Determine the [x, y] coordinate at the center of the cell enclosing the given text.  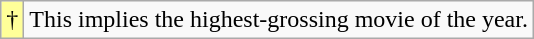
† [12, 20]
This implies the highest-grossing movie of the year. [279, 20]
